Search for the cell housing the specified text and yield its [x, y] center coordinate. 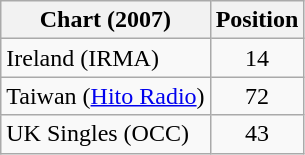
Chart (2007) [106, 20]
43 [257, 134]
14 [257, 58]
UK Singles (OCC) [106, 134]
Position [257, 20]
Ireland (IRMA) [106, 58]
72 [257, 96]
Taiwan (Hito Radio) [106, 96]
